Return (X, Y) of the center of cell containing provided text 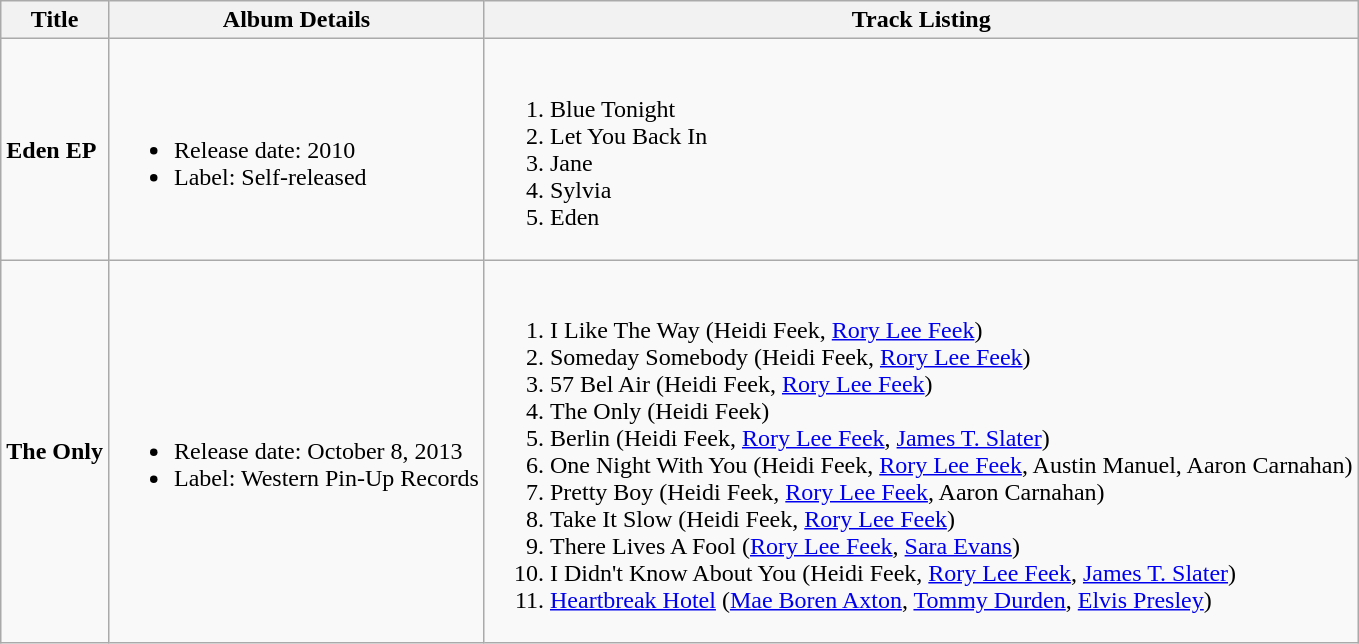
Eden EP (55, 150)
Track Listing (921, 20)
The Only (55, 452)
Title (55, 20)
Blue TonightLet You Back InJaneSylviaEden (921, 150)
Release date: 2010Label: Self-released (297, 150)
Release date: October 8, 2013Label: Western Pin-Up Records (297, 452)
Album Details (297, 20)
